For the text-containing cell, return its midpoint in [X, Y] coordinate format. 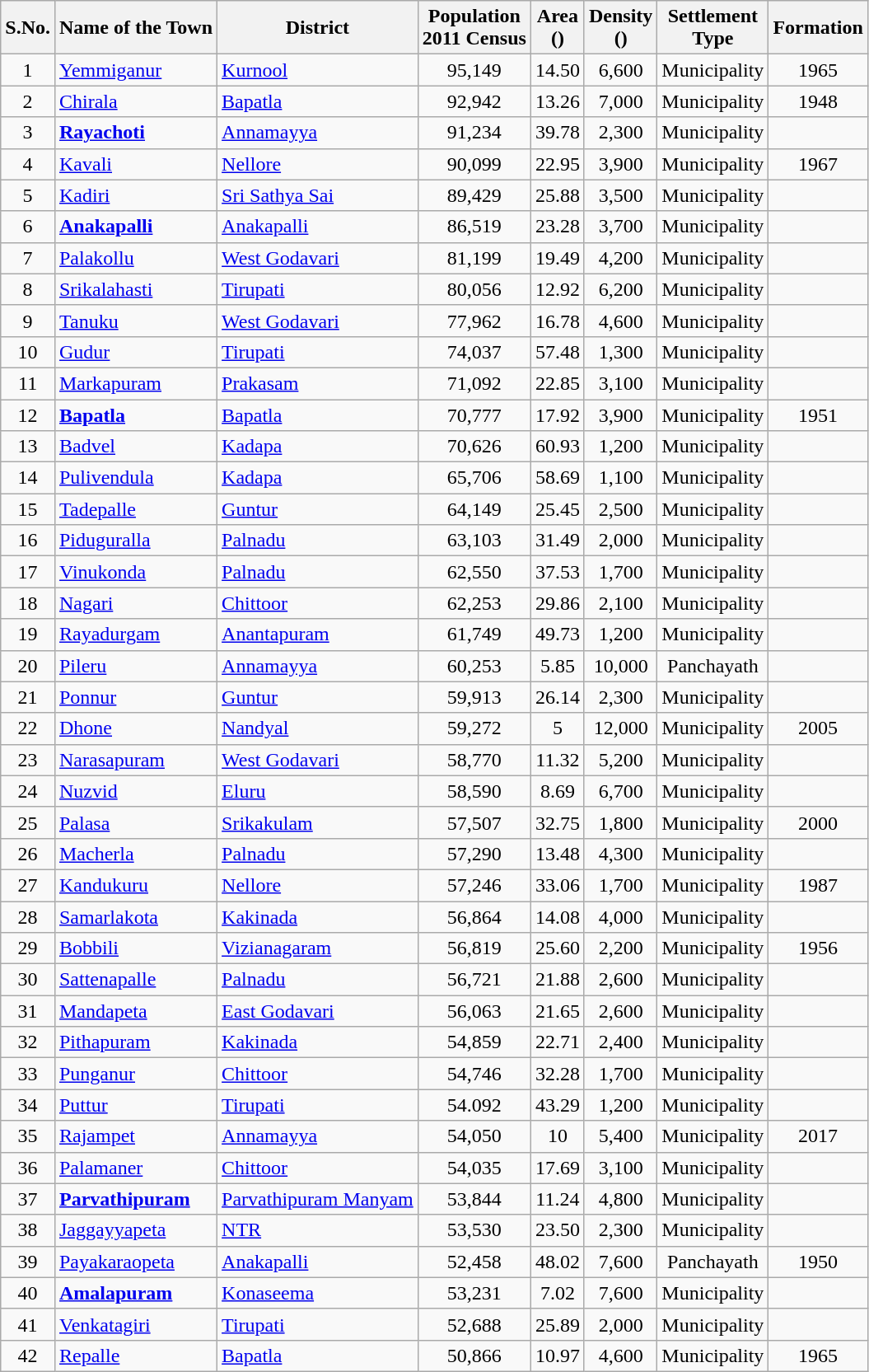
50,866 [474, 1356]
Kavali [135, 164]
25.88 [557, 195]
20 [28, 666]
1951 [818, 414]
39.78 [557, 133]
19 [28, 634]
Palamaner [135, 1168]
4,000 [620, 917]
38 [28, 1230]
Dhone [135, 728]
NTR [318, 1230]
53,231 [474, 1293]
12,000 [620, 728]
Macherla [135, 854]
Nuzvid [135, 791]
6 [28, 227]
1956 [818, 948]
5,200 [620, 760]
Density() [620, 28]
Venkatagiri [135, 1324]
Sri Sathya Sai [318, 195]
59,272 [474, 728]
14.08 [557, 917]
95,149 [474, 70]
Mandapeta [135, 1011]
13 [28, 447]
59,913 [474, 697]
56,721 [474, 980]
16.78 [557, 321]
2,400 [620, 1042]
Parvathipuram [135, 1199]
Rayachoti [135, 133]
25.89 [557, 1324]
Chirala [135, 101]
14.50 [557, 70]
8.69 [557, 791]
Parvathipuram Manyam [318, 1199]
25.60 [557, 948]
52,688 [474, 1324]
10,000 [620, 666]
24 [28, 791]
86,519 [474, 227]
11.32 [557, 760]
Payakaraopeta [135, 1262]
16 [28, 541]
65,706 [474, 478]
15 [28, 509]
12 [28, 414]
43.29 [557, 1105]
70,777 [474, 414]
6,700 [620, 791]
East Godavari [318, 1011]
Tadepalle [135, 509]
60,253 [474, 666]
4,200 [620, 258]
Pulivendula [135, 478]
54,035 [474, 1168]
8 [28, 289]
53,530 [474, 1230]
17.69 [557, 1168]
6,200 [620, 289]
71,092 [474, 383]
Palasa [135, 822]
62,253 [474, 603]
92,942 [474, 101]
Markapuram [135, 383]
39 [28, 1262]
36 [28, 1168]
Yemmiganur [135, 70]
2,500 [620, 509]
41 [28, 1324]
53,844 [474, 1199]
Kandukuru [135, 885]
25 [28, 822]
Vizianagaram [318, 948]
58,770 [474, 760]
1967 [818, 164]
Eluru [318, 791]
7.02 [557, 1293]
57,290 [474, 854]
81,199 [474, 258]
2,200 [620, 948]
63,103 [474, 541]
1948 [818, 101]
19.49 [557, 258]
Sattenapalle [135, 980]
37 [28, 1199]
Tanuku [135, 321]
7 [28, 258]
11.24 [557, 1199]
57,246 [474, 885]
1 [28, 70]
14 [28, 478]
Punganur [135, 1074]
21.88 [557, 980]
90,099 [474, 164]
1,800 [620, 822]
Narasapuram [135, 760]
27 [28, 885]
Bobbili [135, 948]
2,100 [620, 603]
21 [28, 697]
89,429 [474, 195]
61,749 [474, 634]
Amalapuram [135, 1293]
Formation [818, 28]
57,507 [474, 822]
4,300 [620, 854]
Badvel [135, 447]
Population2011 Census [474, 28]
80,056 [474, 289]
Srikakulam [318, 822]
Kadiri [135, 195]
64,149 [474, 509]
56,063 [474, 1011]
12.92 [557, 289]
74,037 [474, 352]
56,819 [474, 948]
49.73 [557, 634]
Area() [557, 28]
70,626 [474, 447]
10.97 [557, 1356]
7,000 [620, 101]
56,864 [474, 917]
3,700 [620, 227]
Anantapuram [318, 634]
Rajampet [135, 1136]
29.86 [557, 603]
33 [28, 1074]
31 [28, 1011]
Nandyal [318, 728]
4 [28, 164]
5,400 [620, 1136]
23.28 [557, 227]
35 [28, 1136]
17 [28, 572]
Konaseema [318, 1293]
22 [28, 728]
22.95 [557, 164]
Ponnur [135, 697]
1987 [818, 885]
6,600 [620, 70]
2017 [818, 1136]
1,100 [620, 478]
30 [28, 980]
21.65 [557, 1011]
3 [28, 133]
Samarlakota [135, 917]
54,050 [474, 1136]
4,800 [620, 1199]
32.75 [557, 822]
1950 [818, 1262]
40 [28, 1293]
1,300 [620, 352]
Gudur [135, 352]
54,746 [474, 1074]
62,550 [474, 572]
22.85 [557, 383]
Srikalahasti [135, 289]
58,590 [474, 791]
52,458 [474, 1262]
2005 [818, 728]
33.06 [557, 885]
17.92 [557, 414]
Palakollu [135, 258]
9 [28, 321]
Puttur [135, 1105]
3,500 [620, 195]
5.85 [557, 666]
Repalle [135, 1356]
48.02 [557, 1262]
32.28 [557, 1074]
37.53 [557, 572]
Pileru [135, 666]
58.69 [557, 478]
Rayadurgam [135, 634]
11 [28, 383]
18 [28, 603]
2 [28, 101]
Prakasam [318, 383]
SettlementType [713, 28]
Name of the Town [135, 28]
22.71 [557, 1042]
26.14 [557, 697]
Piduguralla [135, 541]
29 [28, 948]
23.50 [557, 1230]
26 [28, 854]
Jaggayyapeta [135, 1230]
28 [28, 917]
77,962 [474, 321]
57.48 [557, 352]
23 [28, 760]
91,234 [474, 133]
54.092 [474, 1105]
Pithapuram [135, 1042]
Vinukonda [135, 572]
32 [28, 1042]
Nagari [135, 603]
S.No. [28, 28]
13.48 [557, 854]
60.93 [557, 447]
54,859 [474, 1042]
District [318, 28]
Kurnool [318, 70]
31.49 [557, 541]
34 [28, 1105]
2000 [818, 822]
42 [28, 1356]
25.45 [557, 509]
13.26 [557, 101]
